For the text-containing cell, return its midpoint in (x, y) coordinate format. 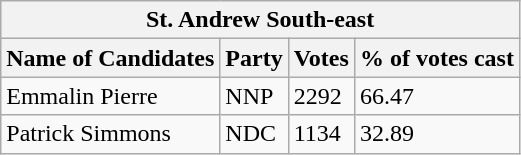
1134 (321, 134)
Patrick Simmons (110, 134)
NNP (254, 96)
% of votes cast (436, 58)
Name of Candidates (110, 58)
St. Andrew South-east (260, 20)
32.89 (436, 134)
Votes (321, 58)
Party (254, 58)
NDC (254, 134)
2292 (321, 96)
Emmalin Pierre (110, 96)
66.47 (436, 96)
